Determine the [x, y] coordinate at the center of the cell enclosing the given text.  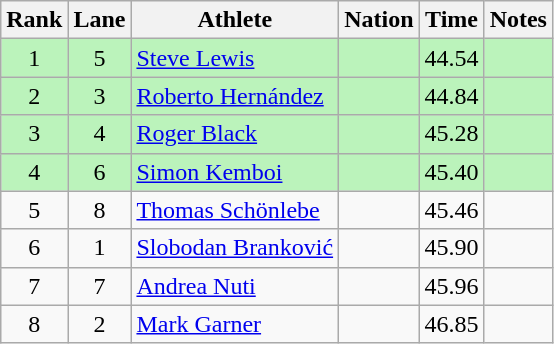
44.54 [452, 58]
Notes [518, 20]
Simon Kemboi [235, 172]
Time [452, 20]
45.28 [452, 134]
Roger Black [235, 134]
Nation [379, 20]
45.46 [452, 210]
Roberto Hernández [235, 96]
Andrea Nuti [235, 286]
46.85 [452, 324]
Steve Lewis [235, 58]
45.40 [452, 172]
Rank [34, 20]
Slobodan Branković [235, 248]
45.90 [452, 248]
Lane [100, 20]
44.84 [452, 96]
45.96 [452, 286]
Mark Garner [235, 324]
Thomas Schönlebe [235, 210]
Athlete [235, 20]
